Provide the (x, y) coordinate of the cell's center where the given text is located.  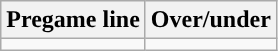
Over/under (210, 20)
Pregame line (74, 20)
